Find where the given text appears and provide that cell's center as [X, Y] coordinate. 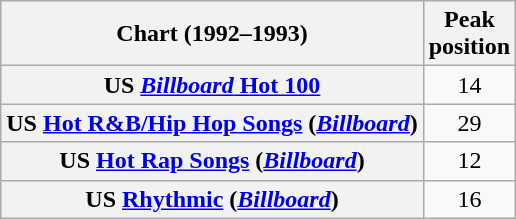
14 [469, 85]
Peakposition [469, 34]
Chart (1992–1993) [212, 34]
US Rhythmic (Billboard) [212, 199]
16 [469, 199]
US Hot R&B/Hip Hop Songs (Billboard) [212, 123]
US Billboard Hot 100 [212, 85]
US Hot Rap Songs (Billboard) [212, 161]
12 [469, 161]
29 [469, 123]
